Provide the (x, y) coordinate of the cell's center where the given text is located.  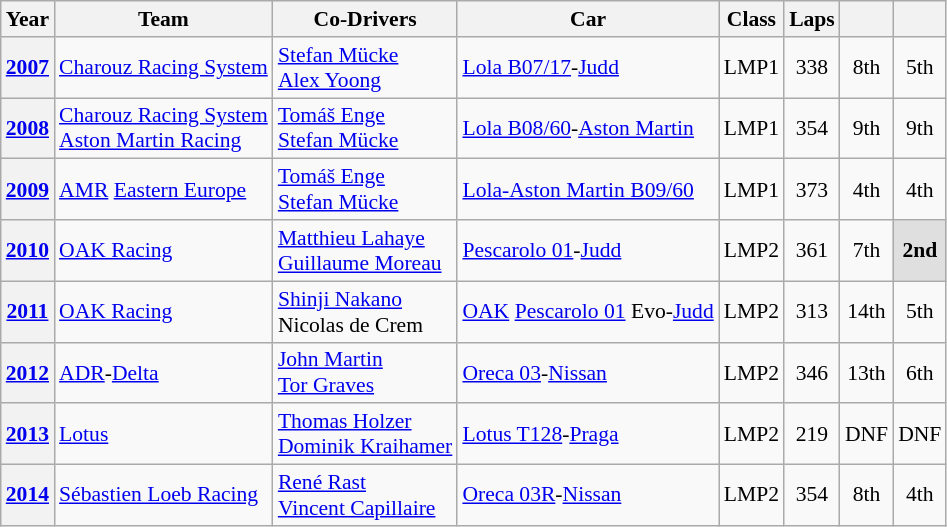
Charouz Racing System (164, 68)
Oreca 03-Nissan (588, 372)
313 (812, 312)
2014 (28, 496)
Class (752, 19)
Lola B08/60-Aston Martin (588, 128)
7th (866, 250)
2012 (28, 372)
2008 (28, 128)
346 (812, 372)
373 (812, 190)
Lola-Aston Martin B09/60 (588, 190)
6th (920, 372)
2010 (28, 250)
Charouz Racing System Aston Martin Racing (164, 128)
Co-Drivers (366, 19)
Stefan Mücke Alex Yoong (366, 68)
Oreca 03R-Nissan (588, 496)
John Martin Tor Graves (366, 372)
2nd (920, 250)
2013 (28, 434)
219 (812, 434)
14th (866, 312)
2009 (28, 190)
ADR-Delta (164, 372)
Thomas Holzer Dominik Kraihamer (366, 434)
Lotus (164, 434)
Year (28, 19)
2011 (28, 312)
Matthieu Lahaye Guillaume Moreau (366, 250)
338 (812, 68)
OAK Pescarolo 01 Evo-Judd (588, 312)
Shinji Nakano Nicolas de Crem (366, 312)
Car (588, 19)
Lotus T128-Praga (588, 434)
2007 (28, 68)
Pescarolo 01-Judd (588, 250)
René Rast Vincent Capillaire (366, 496)
Sébastien Loeb Racing (164, 496)
13th (866, 372)
Team (164, 19)
AMR Eastern Europe (164, 190)
Lola B07/17-Judd (588, 68)
361 (812, 250)
Laps (812, 19)
